Output the [x, y] coordinate of the center of the cell containing the given text.  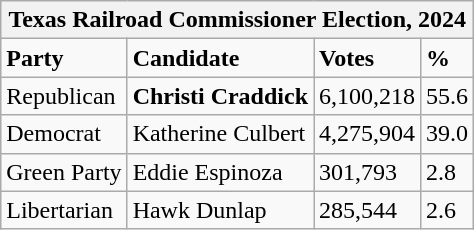
Democrat [64, 134]
55.6 [448, 96]
6,100,218 [368, 96]
Christi Craddick [220, 96]
Hawk Dunlap [220, 210]
301,793 [368, 172]
Green Party [64, 172]
Candidate [220, 58]
% [448, 58]
2.6 [448, 210]
285,544 [368, 210]
Katherine Culbert [220, 134]
2.8 [448, 172]
4,275,904 [368, 134]
Party [64, 58]
Republican [64, 96]
Eddie Espinoza [220, 172]
39.0 [448, 134]
Texas Railroad Commissioner Election, 2024 [238, 20]
Libertarian [64, 210]
Votes [368, 58]
